Detect which cell encompasses the target text, then output its (X, Y) center coordinate. 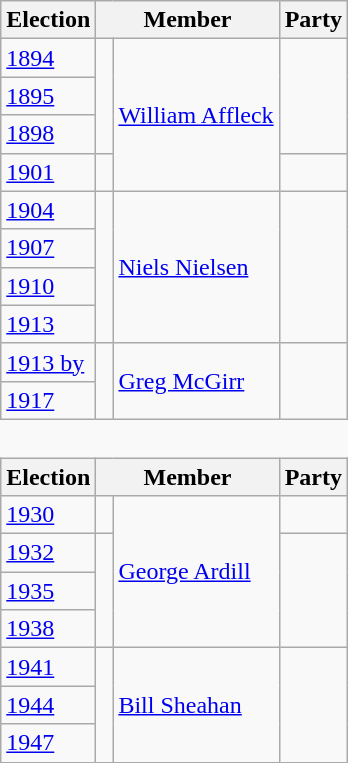
1910 (48, 286)
1932 (48, 553)
1907 (48, 248)
1904 (48, 210)
1917 (48, 400)
1901 (48, 172)
1941 (48, 667)
Greg McGirr (196, 381)
1935 (48, 591)
Bill Sheahan (196, 705)
William Affleck (196, 115)
1938 (48, 629)
1895 (48, 96)
1930 (48, 515)
1947 (48, 743)
Niels Nielsen (196, 267)
1894 (48, 58)
1944 (48, 705)
1913 (48, 324)
1913 by (48, 362)
1898 (48, 134)
George Ardill (196, 572)
